Capture the cell that displays the provided text and extract its (X, Y) central coordinate. 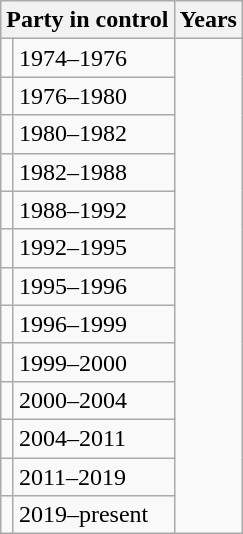
2004–2011 (94, 438)
Years (208, 20)
Party in control (88, 20)
2011–2019 (94, 477)
1976–1980 (94, 96)
2000–2004 (94, 400)
1999–2000 (94, 362)
1974–1976 (94, 58)
1995–1996 (94, 286)
1992–1995 (94, 248)
1982–1988 (94, 172)
2019–present (94, 515)
1980–1982 (94, 134)
1988–1992 (94, 210)
1996–1999 (94, 324)
